Locate the cell with the specified text and output its [x, y] center coordinate. 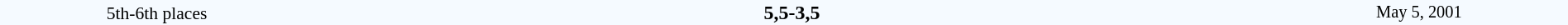
5th-6th places [157, 12]
May 5, 2001 [1419, 12]
5,5-3,5 [791, 12]
